Return [x, y] of the center of cell containing provided text 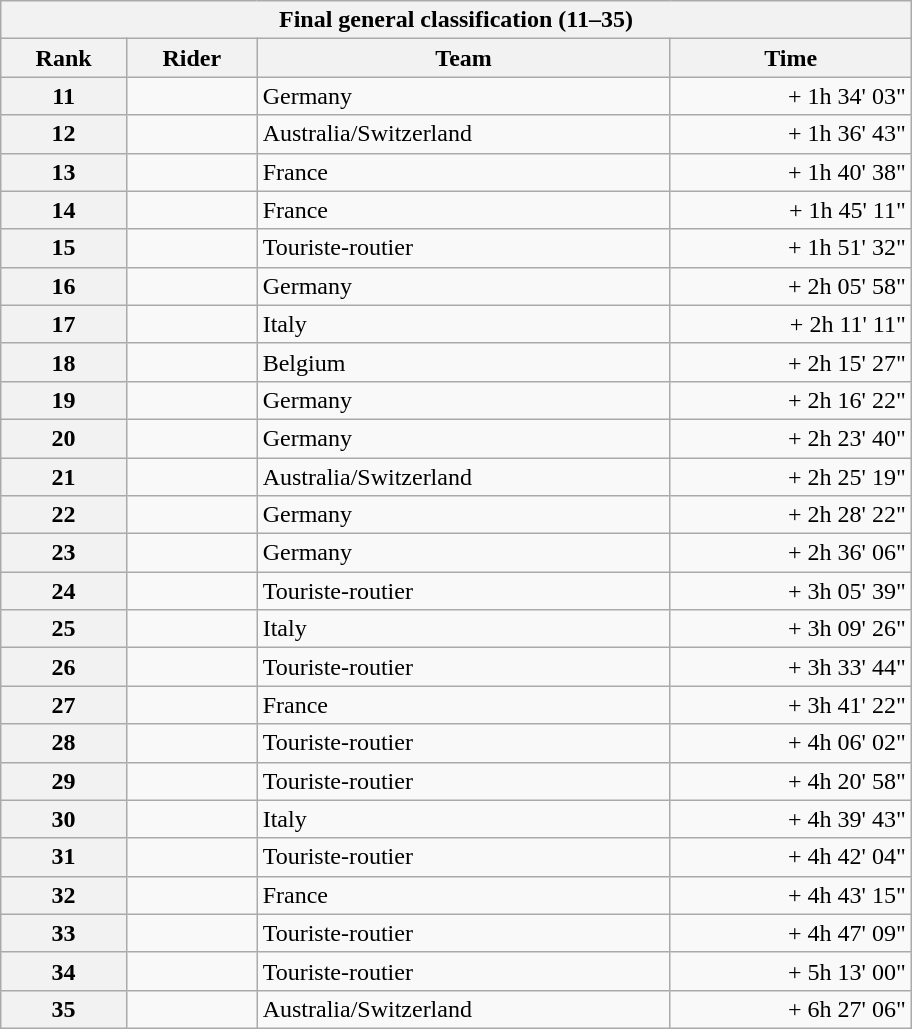
+ 2h 11' 11" [790, 324]
14 [64, 210]
Rank [64, 58]
32 [64, 895]
+ 1h 36' 43" [790, 134]
+ 2h 36' 06" [790, 553]
15 [64, 248]
12 [64, 134]
16 [64, 286]
+ 2h 05' 58" [790, 286]
Belgium [464, 362]
34 [64, 971]
22 [64, 515]
+ 1h 34' 03" [790, 96]
+ 4h 20' 58" [790, 781]
17 [64, 324]
24 [64, 591]
+ 2h 28' 22" [790, 515]
+ 3h 05' 39" [790, 591]
20 [64, 438]
+ 2h 23' 40" [790, 438]
21 [64, 477]
+ 4h 47' 09" [790, 933]
13 [64, 172]
+ 1h 40' 38" [790, 172]
25 [64, 629]
27 [64, 705]
+ 6h 27' 06" [790, 1009]
33 [64, 933]
+ 4h 42' 04" [790, 857]
+ 4h 43' 15" [790, 895]
Rider [192, 58]
28 [64, 743]
+ 3h 41' 22" [790, 705]
+ 2h 15' 27" [790, 362]
Time [790, 58]
+ 3h 09' 26" [790, 629]
+ 3h 33' 44" [790, 667]
23 [64, 553]
+ 1h 45' 11" [790, 210]
Team [464, 58]
+ 1h 51' 32" [790, 248]
30 [64, 819]
31 [64, 857]
35 [64, 1009]
+ 2h 16' 22" [790, 400]
29 [64, 781]
18 [64, 362]
Final general classification (11–35) [456, 20]
19 [64, 400]
+ 4h 06' 02" [790, 743]
11 [64, 96]
+ 5h 13' 00" [790, 971]
+ 2h 25' 19" [790, 477]
26 [64, 667]
+ 4h 39' 43" [790, 819]
